Extract the (X, Y) coordinate from the center of the cell holding the provided text.  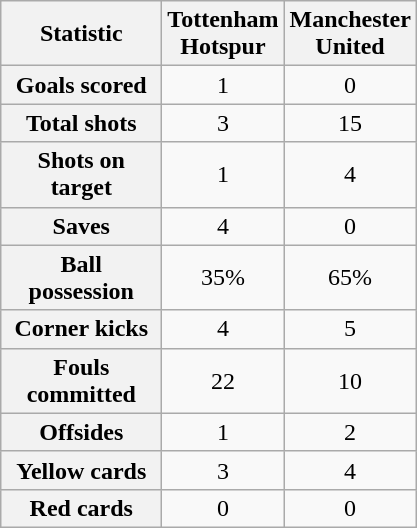
Corner kicks (82, 329)
Goals scored (82, 85)
Saves (82, 226)
10 (350, 380)
Statistic (82, 34)
Manchester United (350, 34)
2 (350, 432)
Tottenham Hotspur (223, 34)
Ball possession (82, 278)
Offsides (82, 432)
Yellow cards (82, 470)
5 (350, 329)
Red cards (82, 508)
35% (223, 278)
65% (350, 278)
22 (223, 380)
Shots on target (82, 174)
Total shots (82, 123)
Fouls committed (82, 380)
15 (350, 123)
